Provide the (x, y) coordinate of the cell's center where the given text is located.  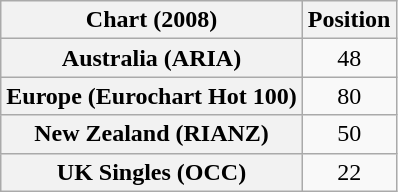
New Zealand (RIANZ) (152, 134)
Europe (Eurochart Hot 100) (152, 96)
Chart (2008) (152, 20)
UK Singles (OCC) (152, 172)
50 (349, 134)
22 (349, 172)
48 (349, 58)
80 (349, 96)
Position (349, 20)
Australia (ARIA) (152, 58)
